Return (x, y) of the center of cell containing provided text 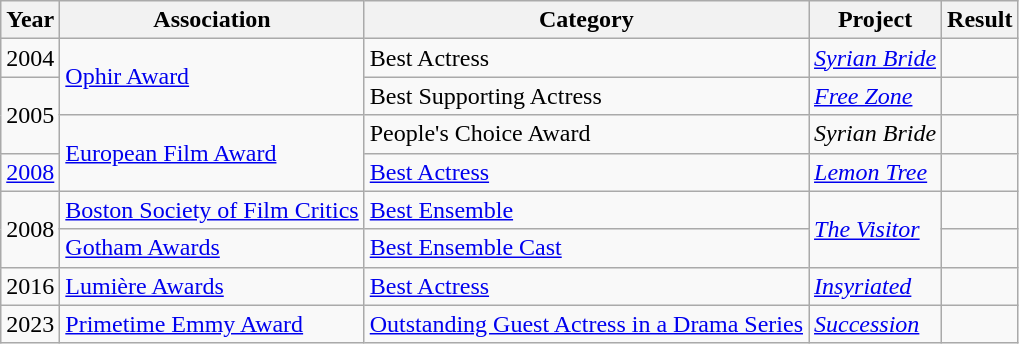
Year (30, 20)
Gotham Awards (212, 248)
The Visitor (876, 229)
Outstanding Guest Actress in a Drama Series (586, 324)
Insyriated (876, 286)
Lemon Tree (876, 172)
Association (212, 20)
Ophir Award (212, 77)
Best Ensemble (586, 210)
Free Zone (876, 96)
European Film Award (212, 153)
People's Choice Award (586, 134)
2016 (30, 286)
Best Supporting Actress (586, 96)
Category (586, 20)
Lumière Awards (212, 286)
2023 (30, 324)
Project (876, 20)
2004 (30, 58)
Succession (876, 324)
Best Ensemble Cast (586, 248)
Primetime Emmy Award (212, 324)
2005 (30, 115)
Result (980, 20)
Boston Society of Film Critics (212, 210)
